Provide the [x, y] coordinate of the cell's center where the given text is located.  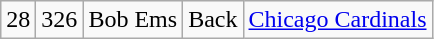
Bob Ems [133, 20]
326 [60, 20]
28 [18, 20]
Back [213, 20]
Chicago Cardinals [338, 20]
